For the text-containing cell, return its midpoint in [X, Y] coordinate format. 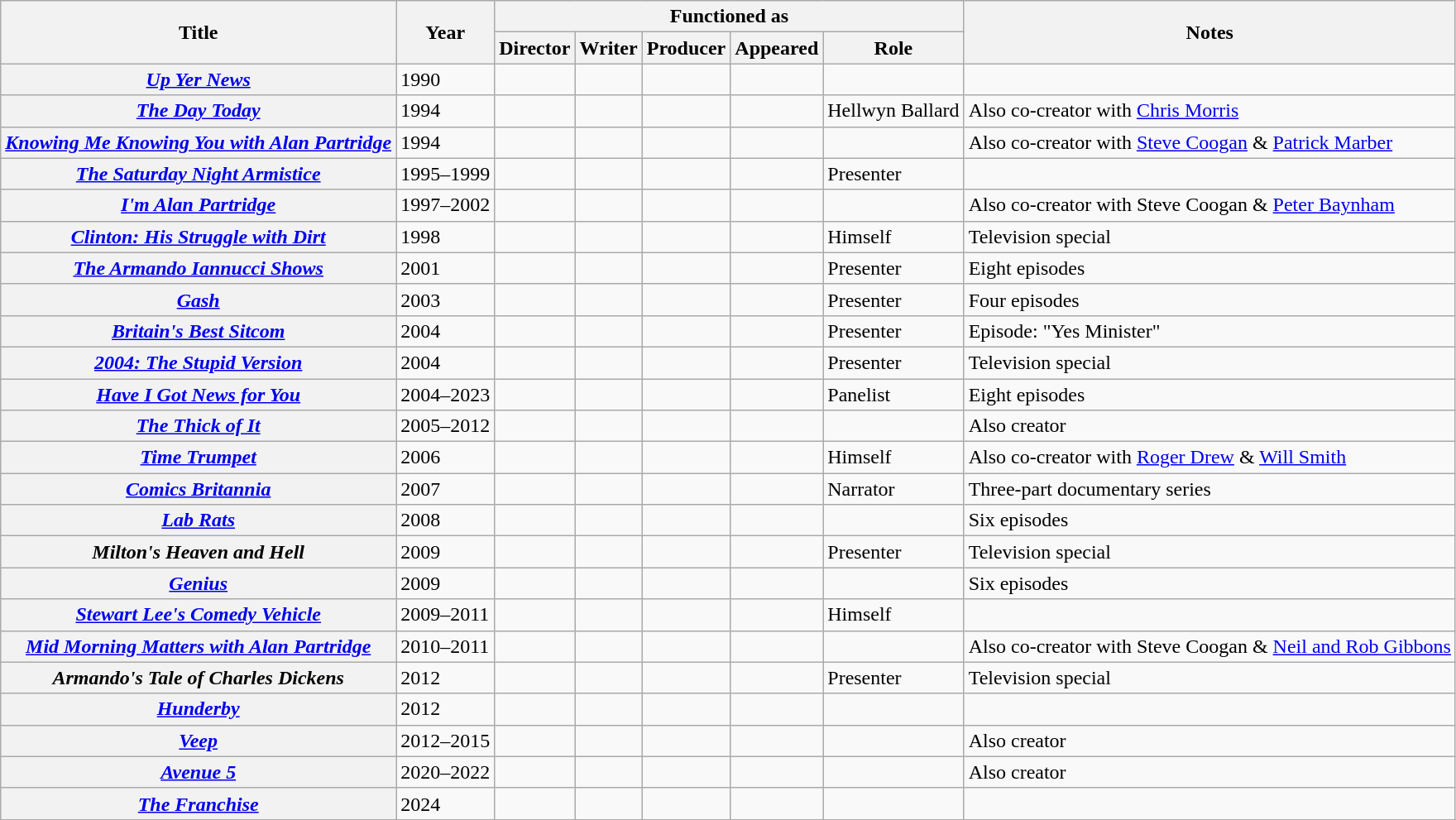
Director [534, 48]
The Day Today [199, 111]
Knowing Me Knowing You with Alan Partridge [199, 142]
Lab Rats [199, 520]
1997–2002 [445, 205]
Comics Britannia [199, 489]
Role [893, 48]
2008 [445, 520]
Producer [687, 48]
2024 [445, 803]
Armando's Tale of Charles Dickens [199, 678]
Also co-creator with Steve Coogan & Neil and Rob Gibbons [1209, 646]
Mid Morning Matters with Alan Partridge [199, 646]
I'm Alan Partridge [199, 205]
Hunderby [199, 709]
Britain's Best Sitcom [199, 331]
1990 [445, 79]
2020–2022 [445, 772]
Genius [199, 583]
2004: The Stupid Version [199, 362]
Three-part documentary series [1209, 489]
Clinton: His Struggle with Dirt [199, 237]
Veep [199, 741]
Have I Got News for You [199, 395]
Panelist [893, 395]
Writer [609, 48]
2001 [445, 268]
Functioned as [730, 17]
Episode: "Yes Minister" [1209, 331]
1998 [445, 237]
2012–2015 [445, 741]
Hellwyn Ballard [893, 111]
Gash [199, 300]
Year [445, 32]
Also co-creator with Roger Drew & Will Smith [1209, 458]
Up Yer News [199, 79]
Notes [1209, 32]
Stewart Lee's Comedy Vehicle [199, 615]
Narrator [893, 489]
Also co-creator with Steve Coogan & Patrick Marber [1209, 142]
Also co-creator with Steve Coogan & Peter Baynham [1209, 205]
2009–2011 [445, 615]
Also co-creator with Chris Morris [1209, 111]
The Franchise [199, 803]
Appeared [777, 48]
2005–2012 [445, 426]
The Saturday Night Armistice [199, 174]
1995–1999 [445, 174]
Avenue 5 [199, 772]
The Armando Iannucci Shows [199, 268]
The Thick of It [199, 426]
2010–2011 [445, 646]
2007 [445, 489]
Title [199, 32]
Four episodes [1209, 300]
2003 [445, 300]
2006 [445, 458]
Milton's Heaven and Hell [199, 552]
Time Trumpet [199, 458]
2004–2023 [445, 395]
